Extract the [x, y] coordinate from the center of the cell holding the provided text.  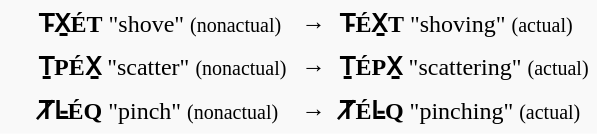
T̵ÉX̱T "shoving" (actual) [464, 23]
T̵X̱ÉT "shove" (nonactual) [148, 23]
ṮPÉX̱ "scatter" (nonactual) [148, 66]
T̸ÉL̵Q "pinching" (actual) [464, 110]
T̸L̵ÉQ "pinch" (nonactual) [148, 110]
ṮÉPX̱ "scattering" (actual) [464, 66]
